Extract the [x, y] coordinate from the center of the cell holding the provided text.  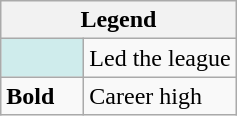
Led the league [160, 58]
Career high [160, 96]
Bold [42, 96]
Legend [118, 20]
